Locate the cell with the specified text and output its [x, y] center coordinate. 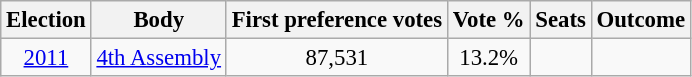
First preference votes [336, 20]
Seats [560, 20]
2011 [46, 58]
Body [158, 20]
Vote % [488, 20]
87,531 [336, 58]
Outcome [640, 20]
13.2% [488, 58]
4th Assembly [158, 58]
Election [46, 20]
